Find where the given text appears and provide that cell's center as (x, y) coordinate. 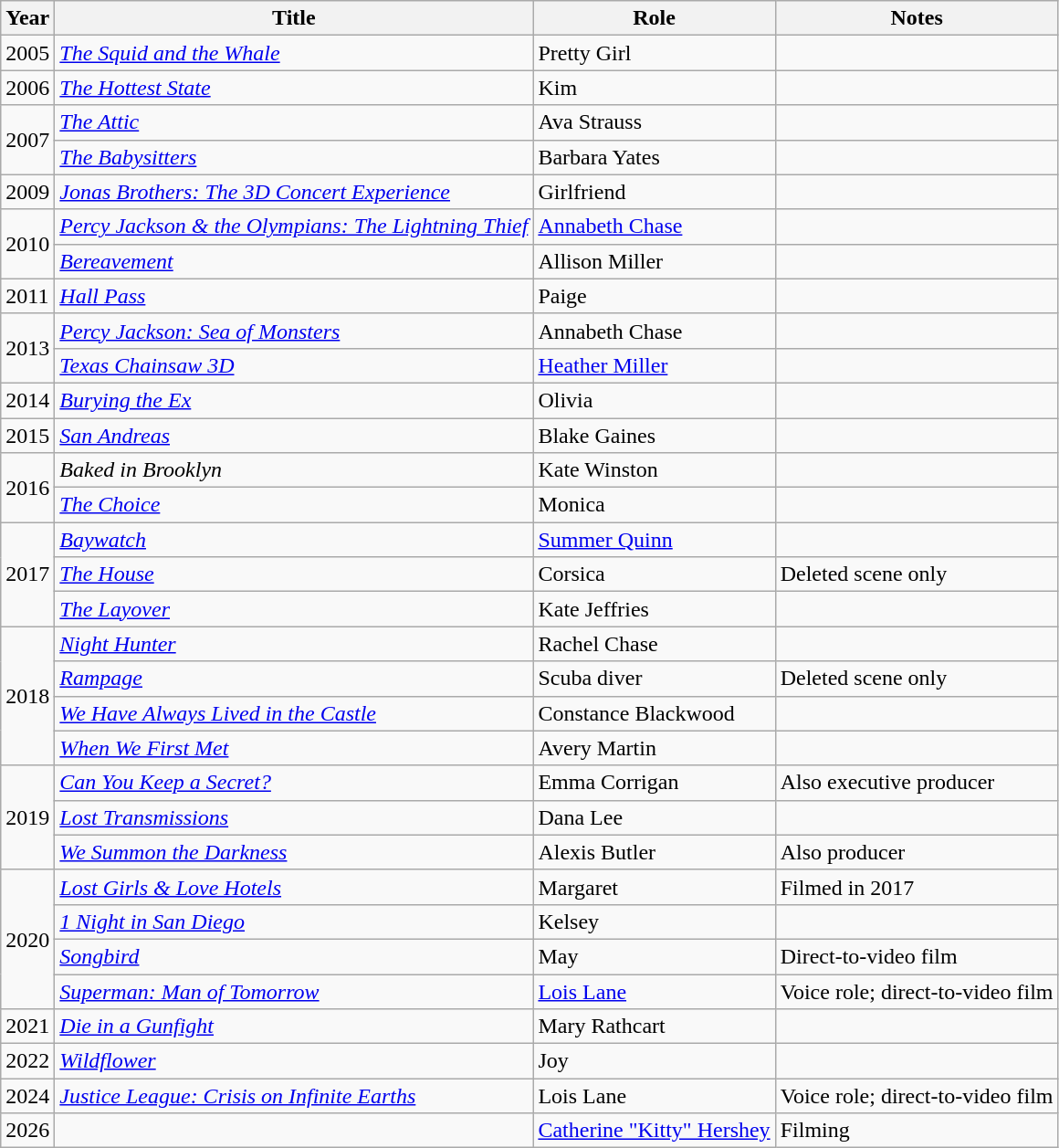
Emma Corrigan (654, 783)
2009 (27, 192)
2020 (27, 939)
2015 (27, 436)
Avery Martin (654, 748)
1 Night in San Diego (294, 922)
Baywatch (294, 540)
2024 (27, 1096)
Also executive producer (917, 783)
Joy (654, 1061)
Justice League: Crisis on Infinite Earths (294, 1096)
Notes (917, 18)
Percy Jackson: Sea of Monsters (294, 331)
The Layover (294, 609)
Constance Blackwood (654, 713)
San Andreas (294, 436)
2022 (27, 1061)
Margaret (654, 887)
Percy Jackson & the Olympians: The Lightning Thief (294, 226)
The Choice (294, 505)
Rachel Chase (654, 644)
2018 (27, 696)
Heather Miller (654, 365)
Lost Transmissions (294, 817)
We Have Always Lived in the Castle (294, 713)
Can You Keep a Secret? (294, 783)
2016 (27, 488)
Role (654, 18)
Alexis Butler (654, 852)
Kate Jeffries (654, 609)
Kelsey (654, 922)
We Summon the Darkness (294, 852)
Pretty Girl (654, 53)
Kate Winston (654, 470)
2017 (27, 574)
2005 (27, 53)
Also producer (917, 852)
Baked in Brooklyn (294, 470)
Catherine "Kitty" Hershey (654, 1131)
Mary Rathcart (654, 1027)
The Attic (294, 122)
Direct-to-video film (917, 956)
Rampage (294, 679)
2010 (27, 244)
Barbara Yates (654, 157)
Ava Strauss (654, 122)
Scuba diver (654, 679)
Night Hunter (294, 644)
2014 (27, 400)
Kim (654, 88)
Jonas Brothers: The 3D Concert Experience (294, 192)
Hall Pass (294, 296)
The Hottest State (294, 88)
2026 (27, 1131)
Filmed in 2017 (917, 887)
Allison Miller (654, 261)
Bereavement (294, 261)
Title (294, 18)
2006 (27, 88)
2007 (27, 140)
Monica (654, 505)
2013 (27, 348)
Burying the Ex (294, 400)
Wildflower (294, 1061)
2019 (27, 817)
Summer Quinn (654, 540)
2011 (27, 296)
Lost Girls & Love Hotels (294, 887)
The Babysitters (294, 157)
The Squid and the Whale (294, 53)
Die in a Gunfight (294, 1027)
Year (27, 18)
May (654, 956)
Songbird (294, 956)
Superman: Man of Tomorrow (294, 991)
Olivia (654, 400)
Filming (917, 1131)
When We First Met (294, 748)
Girlfriend (654, 192)
Corsica (654, 574)
Dana Lee (654, 817)
2021 (27, 1027)
Blake Gaines (654, 436)
Texas Chainsaw 3D (294, 365)
Paige (654, 296)
The House (294, 574)
